Extract the (x, y) coordinate from the center of the cell holding the provided text.  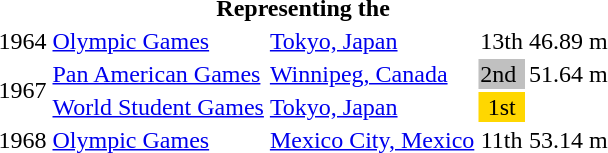
2nd (502, 74)
World Student Games (158, 107)
Winnipeg, Canada (372, 74)
1st (502, 107)
Olympic Games (158, 41)
13th (502, 41)
Pan American Games (158, 74)
